Capture the cell that displays the provided text and extract its [x, y] central coordinate. 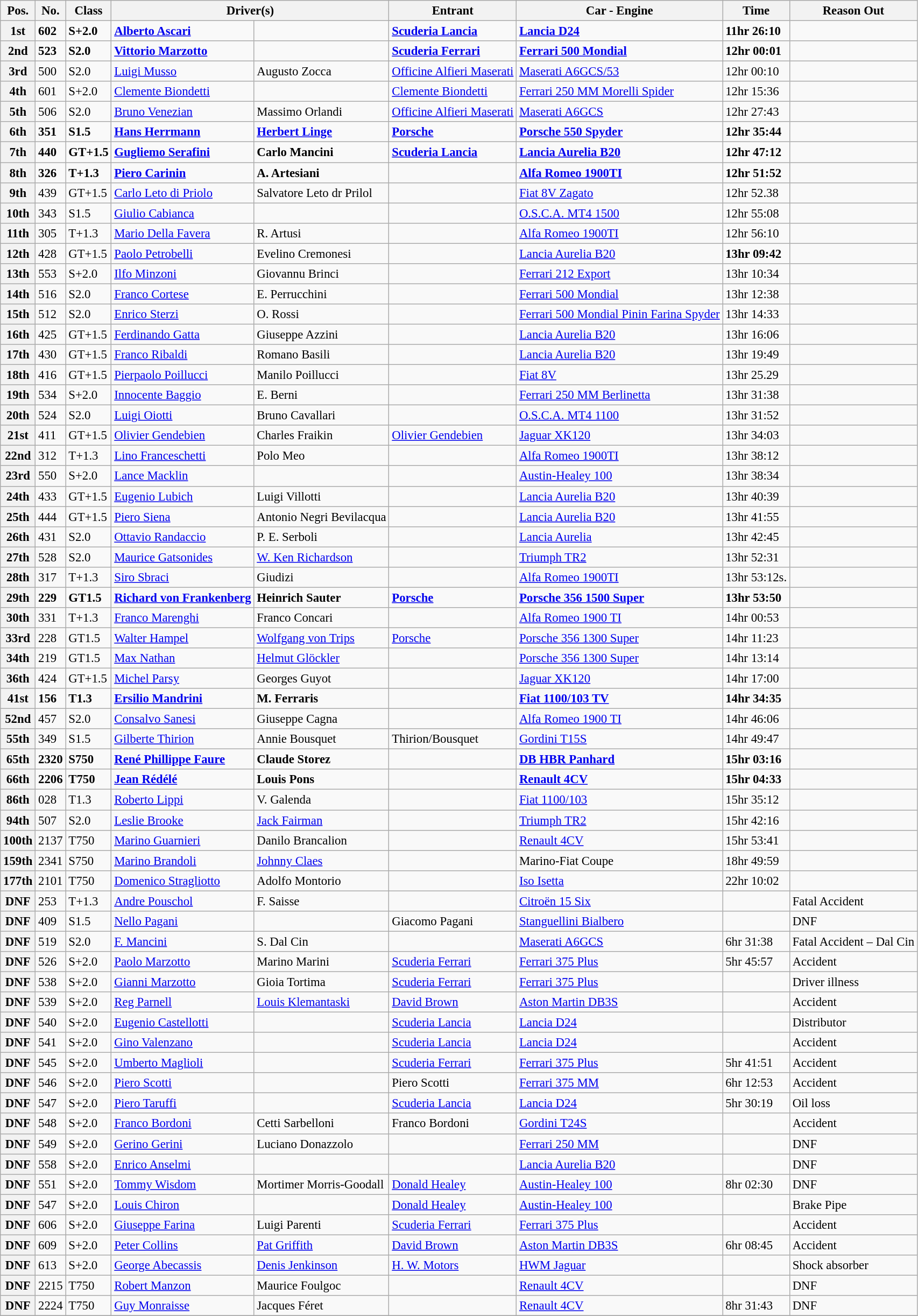
No. [51, 11]
2320 [51, 759]
18hr 49:59 [756, 861]
613 [51, 1265]
13hr 31:52 [756, 416]
Polo Meo [322, 456]
Ferrari 250 MM Berlinetta [620, 395]
S. Dal Cin [322, 941]
Giulio Cabianca [183, 213]
19th [18, 395]
Eugenio Castellotti [183, 1023]
546 [51, 1083]
Mortimer Morris-Goodall [322, 1184]
228 [51, 638]
229 [51, 597]
Iso Isetta [620, 881]
528 [51, 557]
Vittorio Marzotto [183, 51]
Luigi Villotti [322, 496]
2nd [18, 51]
177th [18, 881]
HWM Jaguar [620, 1265]
17th [18, 355]
551 [51, 1184]
100th [18, 840]
13hr 25.29 [756, 375]
13hr 09:42 [756, 254]
Reason Out [853, 11]
30th [18, 618]
Adolfo Montorio [322, 881]
6hr 12:53 [756, 1083]
Carlo Mancini [322, 152]
Jean Rédélé [183, 780]
Denis Jenkinson [322, 1265]
Fiat 8V Zagato [620, 193]
Jacques Féret [322, 1306]
219 [51, 658]
Luciano Donazzolo [322, 1144]
8hr 02:30 [756, 1184]
Distributor [853, 1023]
539 [51, 1002]
14hr 00:53 [756, 618]
13hr 19:49 [756, 355]
Pos. [18, 11]
2101 [51, 881]
13hr 34:03 [756, 435]
13hr 53:12s. [756, 578]
524 [51, 416]
534 [51, 395]
424 [51, 679]
Roberto Lippi [183, 800]
541 [51, 1043]
331 [51, 618]
O.S.C.A. MT4 1500 [620, 213]
E. Perrucchini [322, 294]
28th [18, 578]
Domenico Stragliotto [183, 881]
Gordini T15S [620, 739]
12hr 55:08 [756, 213]
Ferrari 250 MM Morelli Spider [620, 92]
12hr 35:44 [756, 132]
R. Artusi [322, 233]
457 [51, 719]
Gilberte Thirion [183, 739]
13hr 12:38 [756, 294]
Robert Manzon [183, 1285]
545 [51, 1063]
Siro Sbraci [183, 578]
Jack Fairman [322, 820]
20th [18, 416]
16th [18, 334]
Stanguellini Bialbero [620, 921]
12hr 52.38 [756, 193]
Shock absorber [853, 1265]
6th [18, 132]
Salvatore Leto dr Prilol [322, 193]
Fiat 1100/103 TV [620, 699]
159th [18, 861]
526 [51, 962]
500 [51, 72]
Charles Fraikin [322, 435]
Ferdinando Gatta [183, 334]
601 [51, 92]
Georges Guyot [322, 679]
15th [18, 314]
W. Ken Richardson [322, 557]
34th [18, 658]
Ersilio Mandrini [183, 699]
24th [18, 496]
3rd [18, 72]
8th [18, 173]
431 [51, 537]
13hr 31:38 [756, 395]
Ottavio Randaccio [183, 537]
349 [51, 739]
2206 [51, 780]
Ferrari 250 MM [620, 1144]
22nd [18, 456]
553 [51, 274]
14hr 49:47 [756, 739]
Leslie Brooke [183, 820]
Ferrari 375 MM [620, 1083]
2224 [51, 1306]
26th [18, 537]
Paolo Marzotto [183, 962]
609 [51, 1245]
Evelino Cremonesi [322, 254]
12hr 56:10 [756, 233]
Giuseppe Cagna [322, 719]
Marino-Fiat Coupe [620, 861]
Giovannu Brinci [322, 274]
Lancia Aurelia [620, 537]
Herbert Linge [322, 132]
15hr 04:33 [756, 780]
Louis Chiron [183, 1205]
Gino Valenzano [183, 1043]
René Phillippe Faure [183, 759]
13th [18, 274]
Porsche 550 Spyder [620, 132]
Reg Parnell [183, 1002]
Antonio Negri Bevilacqua [322, 517]
14hr 11:23 [756, 638]
Wolfgang von Trips [322, 638]
Walter Hampel [183, 638]
12hr 15:36 [756, 92]
9th [18, 193]
13hr 53:50 [756, 597]
86th [18, 800]
Piero Carinin [183, 173]
13hr 52:31 [756, 557]
Maserati A6GCS/53 [620, 72]
25th [18, 517]
29th [18, 597]
15hr 42:16 [756, 820]
Lino Franceschetti [183, 456]
409 [51, 921]
439 [51, 193]
Brake Pipe [853, 1205]
Bruno Venezian [183, 112]
14th [18, 294]
2341 [51, 861]
433 [51, 496]
5hr 30:19 [756, 1103]
Alberto Ascari [183, 31]
Louis Klemantaski [322, 1002]
66th [18, 780]
028 [51, 800]
George Abecassis [183, 1265]
11th [18, 233]
Massimo Orlandi [322, 112]
Johnny Claes [322, 861]
Nello Pagani [183, 921]
Driver(s) [250, 11]
27th [18, 557]
12th [18, 254]
Oil loss [853, 1103]
Innocente Baggio [183, 395]
Car - Engine [620, 11]
10th [18, 213]
F. Mancini [183, 941]
Guy Monraisse [183, 1306]
Giacomo Pagani [453, 921]
Gordini T24S [620, 1124]
Enrico Sterzi [183, 314]
13hr 10:34 [756, 274]
2137 [51, 840]
14hr 46:06 [756, 719]
12hr 47:12 [756, 152]
Gianni Marzotto [183, 982]
13hr 41:55 [756, 517]
Fatal Accident – Dal Cin [853, 941]
A. Artesiani [322, 173]
H. W. Motors [453, 1265]
548 [51, 1124]
15hr 03:16 [756, 759]
Consalvo Sanesi [183, 719]
506 [51, 112]
5hr 41:51 [756, 1063]
Time [756, 11]
Gioia Tortima [322, 982]
Maurice Gatsonides [183, 557]
Marino Guarnieri [183, 840]
Giuseppe Azzini [322, 334]
317 [51, 578]
Marino Brandoli [183, 861]
14hr 34:35 [756, 699]
12hr 00:10 [756, 72]
516 [51, 294]
12hr 51:52 [756, 173]
7th [18, 152]
V. Galenda [322, 800]
430 [51, 355]
507 [51, 820]
36th [18, 679]
13hr 16:06 [756, 334]
549 [51, 1144]
Marino Marini [322, 962]
411 [51, 435]
540 [51, 1023]
Franco Ribaldi [183, 355]
E. Berni [322, 395]
DB HBR Panhard [620, 759]
Luigi Musso [183, 72]
440 [51, 152]
22hr 10:02 [756, 881]
Ferrari 212 Export [620, 274]
558 [51, 1164]
Porsche 356 1500 Super [620, 597]
14hr 13:14 [756, 658]
41st [18, 699]
538 [51, 982]
M. Ferraris [322, 699]
Fiat 1100/103 [620, 800]
Citroën 15 Six [620, 901]
Franco Marenghi [183, 618]
Franco Concari [322, 618]
Andre Pouschol [183, 901]
Thirion/Bousquet [453, 739]
Hans Herrmann [183, 132]
Gugliemo Serafini [183, 152]
416 [51, 375]
52nd [18, 719]
312 [51, 456]
5hr 45:57 [756, 962]
13hr 42:45 [756, 537]
15hr 35:12 [756, 800]
Michel Parsy [183, 679]
6hr 31:38 [756, 941]
55th [18, 739]
428 [51, 254]
Fiat 8V [620, 375]
Eugenio Lubich [183, 496]
Driver illness [853, 982]
65th [18, 759]
Louis Pons [322, 780]
Class [88, 11]
Gerino Gerini [183, 1144]
Ilfo Minzoni [183, 274]
Maurice Foulgoc [322, 1285]
P. E. Serboli [322, 537]
343 [51, 213]
O.S.C.A. MT4 1100 [620, 416]
Piero Taruffi [183, 1103]
Annie Bousquet [322, 739]
305 [51, 233]
Peter Collins [183, 1245]
94th [18, 820]
Luigi Parenti [322, 1225]
21st [18, 435]
Carlo Leto di Priolo [183, 193]
Romano Basili [322, 355]
606 [51, 1225]
550 [51, 476]
253 [51, 901]
2215 [51, 1285]
13hr 40:39 [756, 496]
18th [18, 375]
Cetti Sarbelloni [322, 1124]
4th [18, 92]
13hr 38:34 [756, 476]
Helmut Glöckler [322, 658]
326 [51, 173]
11hr 26:10 [756, 31]
Luigi Oiotti [183, 416]
Enrico Anselmi [183, 1164]
33rd [18, 638]
Pierpaolo Poillucci [183, 375]
Paolo Petrobelli [183, 254]
F. Saisse [322, 901]
444 [51, 517]
Pat Griffith [322, 1245]
8hr 31:43 [756, 1306]
O. Rossi [322, 314]
156 [51, 699]
512 [51, 314]
12hr 00:01 [756, 51]
523 [51, 51]
Danilo Brancalion [322, 840]
Heinrich Sauter [322, 597]
13hr 38:12 [756, 456]
Fatal Accident [853, 901]
Giuseppe Farina [183, 1225]
13hr 14:33 [756, 314]
Augusto Zocca [322, 72]
Giudizi [322, 578]
Franco Cortese [183, 294]
5th [18, 112]
14hr 17:00 [756, 679]
Entrant [453, 11]
23rd [18, 476]
Umberto Maglioli [183, 1063]
15hr 53:41 [756, 840]
425 [51, 334]
Tommy Wisdom [183, 1184]
Mario Della Favera [183, 233]
Max Nathan [183, 658]
Claude Storez [322, 759]
Piero Siena [183, 517]
6hr 08:45 [756, 1245]
1st [18, 31]
351 [51, 132]
Bruno Cavallari [322, 416]
Ferrari 500 Mondial Pinin Farina Spyder [620, 314]
602 [51, 31]
Lance Macklin [183, 476]
Manilo Poillucci [322, 375]
519 [51, 941]
12hr 27:43 [756, 112]
Richard von Frankenberg [183, 597]
